Provide the (X, Y) coordinate of the cell's center where the given text is located.  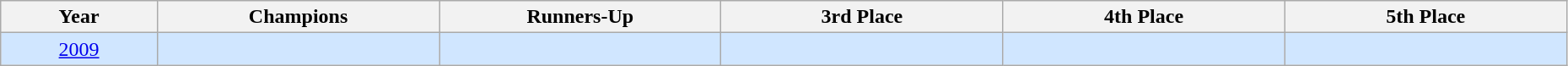
5th Place (1425, 17)
3rd Place (862, 17)
Year (79, 17)
2009 (79, 49)
Champions (298, 17)
Runners-Up (580, 17)
4th Place (1144, 17)
